Locate the cell with the specified text and output its [X, Y] center coordinate. 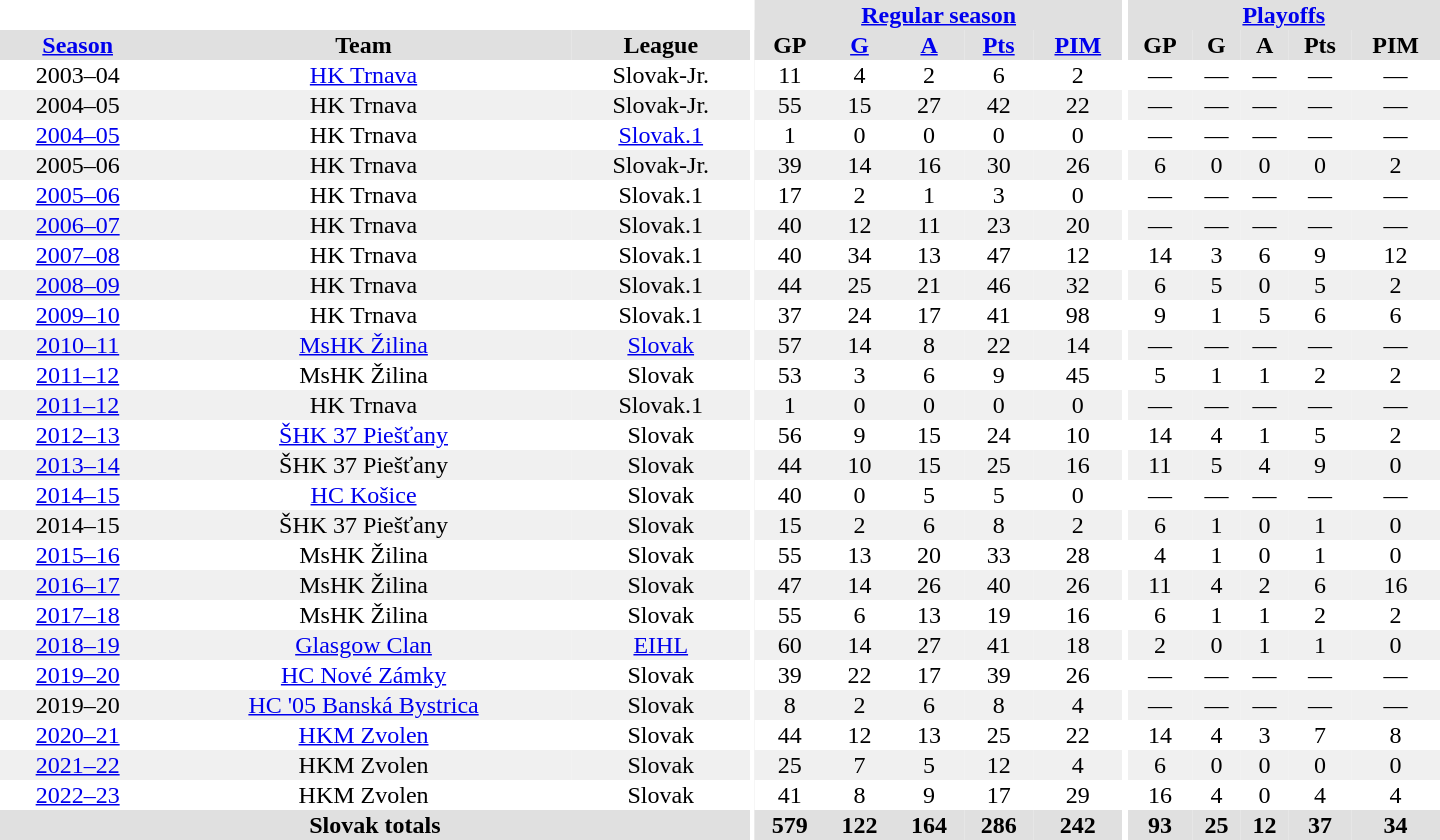
53 [790, 375]
242 [1078, 825]
Playoffs [1284, 15]
2022–23 [78, 795]
42 [999, 105]
HC '05 Banská Bystrica [363, 705]
HC Nové Zámky [363, 675]
2012–13 [78, 435]
HC Košice [363, 495]
32 [1078, 285]
Team [363, 45]
EIHL [661, 645]
2017–18 [78, 615]
Glasgow Clan [363, 645]
122 [860, 825]
2006–07 [78, 225]
2020–21 [78, 735]
League [661, 45]
2010–11 [78, 345]
2018–19 [78, 645]
19 [999, 615]
2013–14 [78, 465]
57 [790, 345]
Slovak totals [375, 825]
18 [1078, 645]
2015–16 [78, 555]
2003–04 [78, 75]
93 [1160, 825]
21 [929, 285]
56 [790, 435]
28 [1078, 555]
Regular season [938, 15]
2016–17 [78, 585]
60 [790, 645]
45 [1078, 375]
98 [1078, 315]
30 [999, 165]
2007–08 [78, 255]
286 [999, 825]
2021–22 [78, 765]
23 [999, 225]
33 [999, 555]
29 [1078, 795]
46 [999, 285]
Season [78, 45]
2009–10 [78, 315]
164 [929, 825]
2008–09 [78, 285]
579 [790, 825]
